Determine the [x, y] coordinate at the center of the cell enclosing the given text.  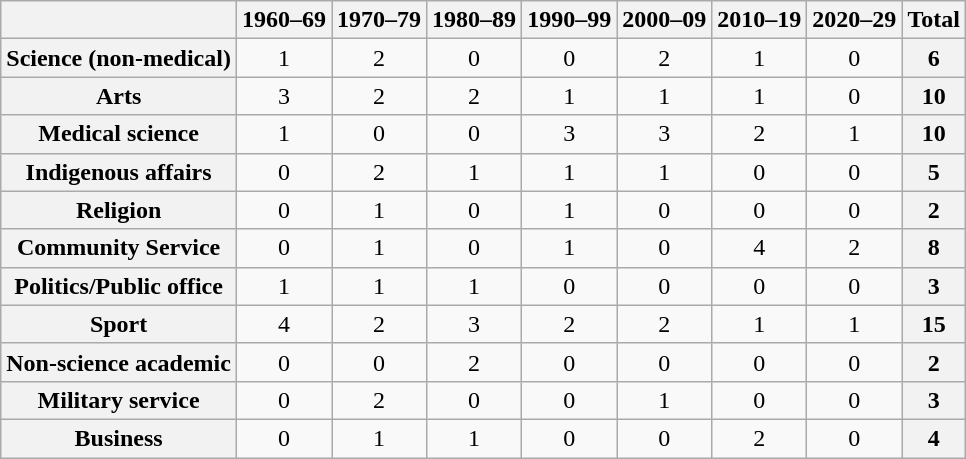
Indigenous affairs [119, 172]
Non-science academic [119, 362]
1960–69 [284, 20]
2000–09 [664, 20]
Politics/Public office [119, 286]
Community Service [119, 248]
Religion [119, 210]
6 [934, 58]
8 [934, 248]
1980–89 [474, 20]
2020–29 [854, 20]
2010–19 [760, 20]
Business [119, 438]
1990–99 [570, 20]
5 [934, 172]
15 [934, 324]
Science (non-medical) [119, 58]
Total [934, 20]
Sport [119, 324]
Military service [119, 400]
Medical science [119, 134]
Arts [119, 96]
1970–79 [380, 20]
